Output the [x, y] coordinate of the center of the cell containing the given text.  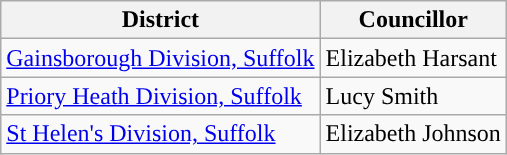
Elizabeth Johnson [413, 134]
Elizabeth Harsant [413, 58]
Gainsborough Division, Suffolk [160, 58]
District [160, 20]
Lucy Smith [413, 96]
Priory Heath Division, Suffolk [160, 96]
Councillor [413, 20]
St Helen's Division, Suffolk [160, 134]
